Detect which cell encompasses the target text, then output its [x, y] center coordinate. 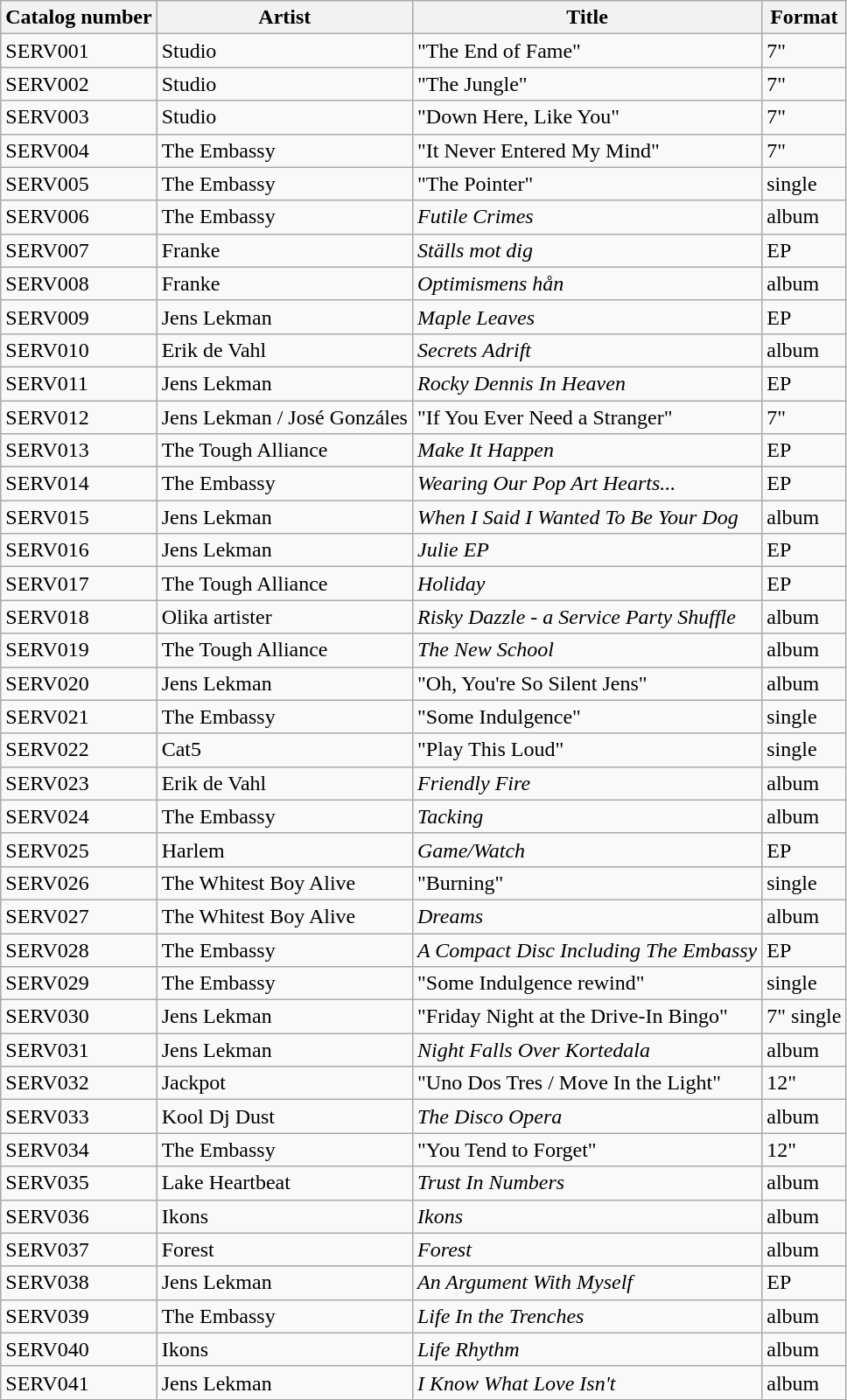
SERV003 [79, 117]
Life In the Trenches [586, 1316]
Dreams [586, 916]
7" single [804, 1017]
Jens Lekman / José Gonzáles [284, 417]
Title [586, 17]
"Friday Night at the Drive-In Bingo" [586, 1017]
SERV032 [79, 1083]
SERV024 [79, 816]
Rocky Dennis In Heaven [586, 383]
Format [804, 17]
SERV013 [79, 451]
SERV027 [79, 916]
SERV021 [79, 717]
Life Rhythm [586, 1349]
Secrets Adrift [586, 350]
Harlem [284, 850]
Maple Leaves [586, 317]
SERV026 [79, 883]
SERV005 [79, 184]
SERV007 [79, 250]
SERV037 [79, 1249]
SERV029 [79, 983]
Cat5 [284, 750]
"Play This Loud" [586, 750]
SERV025 [79, 850]
SERV023 [79, 783]
Trust In Numbers [586, 1183]
"Oh, You're So Silent Jens" [586, 683]
A Compact Disc Including The Embassy [586, 949]
SERV002 [79, 84]
The Disco Opera [586, 1116]
SERV011 [79, 383]
SERV035 [79, 1183]
Ställs mot dig [586, 250]
SERV031 [79, 1050]
Holiday [586, 584]
SERV012 [79, 417]
SERV010 [79, 350]
Olika artister [284, 617]
Jackpot [284, 1083]
SERV033 [79, 1116]
"Some Indulgence" [586, 717]
SERV020 [79, 683]
SERV040 [79, 1349]
"If You Ever Need a Stranger" [586, 417]
"The Jungle" [586, 84]
SERV034 [79, 1150]
SERV009 [79, 317]
SERV030 [79, 1017]
SERV038 [79, 1283]
Julie EP [586, 550]
SERV004 [79, 150]
Futile Crimes [586, 217]
"Uno Dos Tres / Move In the Light" [586, 1083]
Optimismens hån [586, 283]
"It Never Entered My Mind" [586, 150]
SERV019 [79, 650]
SERV018 [79, 617]
"The End of Fame" [586, 51]
SERV015 [79, 517]
SERV036 [79, 1216]
SERV022 [79, 750]
SERV017 [79, 584]
SERV014 [79, 484]
Tacking [586, 816]
The New School [586, 650]
Make It Happen [586, 451]
Friendly Fire [586, 783]
Kool Dj Dust [284, 1116]
"Some Indulgence rewind" [586, 983]
SERV039 [79, 1316]
Artist [284, 17]
Game/Watch [586, 850]
SERV016 [79, 550]
I Know What Love Isn't [586, 1382]
SERV008 [79, 283]
"You Tend to Forget" [586, 1150]
Lake Heartbeat [284, 1183]
"The Pointer" [586, 184]
SERV001 [79, 51]
Catalog number [79, 17]
Wearing Our Pop Art Hearts... [586, 484]
When I Said I Wanted To Be Your Dog [586, 517]
SERV028 [79, 949]
Risky Dazzle - a Service Party Shuffle [586, 617]
SERV006 [79, 217]
An Argument With Myself [586, 1283]
"Burning" [586, 883]
Night Falls Over Kortedala [586, 1050]
SERV041 [79, 1382]
"Down Here, Like You" [586, 117]
